Locate the cell with the specified text and output its [x, y] center coordinate. 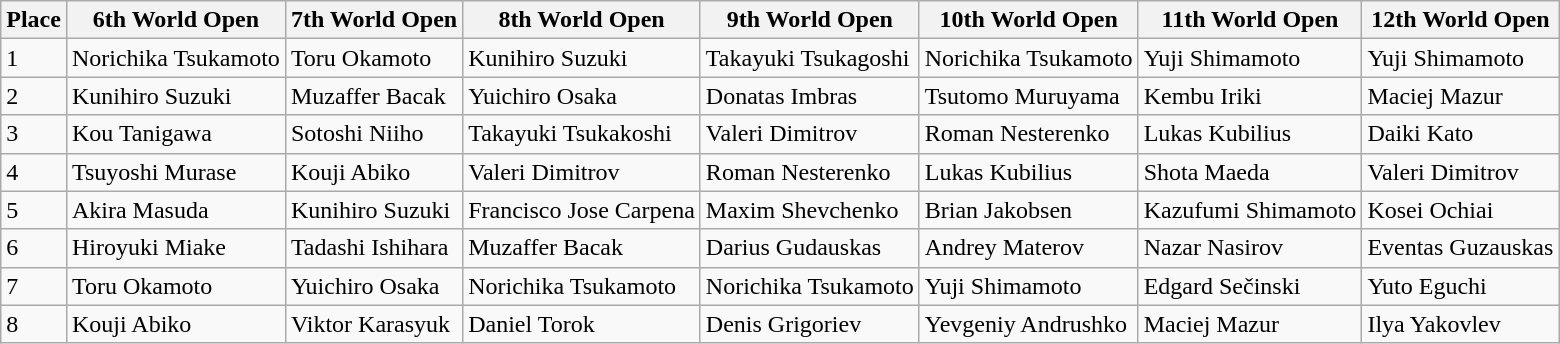
Nazar Nasirov [1250, 248]
Edgard Sečinski [1250, 286]
2 [34, 96]
12th World Open [1460, 20]
6th World Open [176, 20]
6 [34, 248]
Hiroyuki Miake [176, 248]
Tadashi Ishihara [374, 248]
8th World Open [582, 20]
8 [34, 324]
Kembu Iriki [1250, 96]
5 [34, 210]
Brian Jakobsen [1028, 210]
Francisco Jose Carpena [582, 210]
10th World Open [1028, 20]
Viktor Karasyuk [374, 324]
9th World Open [810, 20]
Daiki Kato [1460, 134]
Donatas Imbras [810, 96]
Daniel Torok [582, 324]
Denis Grigoriev [810, 324]
Place [34, 20]
Ilya Yakovlev [1460, 324]
Kou Tanigawa [176, 134]
4 [34, 172]
Tsutomo Muruyama [1028, 96]
7th World Open [374, 20]
Takayuki Tsukakoshi [582, 134]
Eventas Guzauskas [1460, 248]
Takayuki Tsukagoshi [810, 58]
Tsuyoshi Murase [176, 172]
Andrey Materov [1028, 248]
Shota Maeda [1250, 172]
Kazufumi Shimamoto [1250, 210]
1 [34, 58]
3 [34, 134]
Akira Masuda [176, 210]
Maxim Shevchenko [810, 210]
7 [34, 286]
Yuto Eguchi [1460, 286]
Yevgeniy Andrushko [1028, 324]
Sotoshi Niiho [374, 134]
11th World Open [1250, 20]
Kosei Ochiai [1460, 210]
Darius Gudauskas [810, 248]
